Output the (X, Y) coordinate of the center of the cell containing the given text.  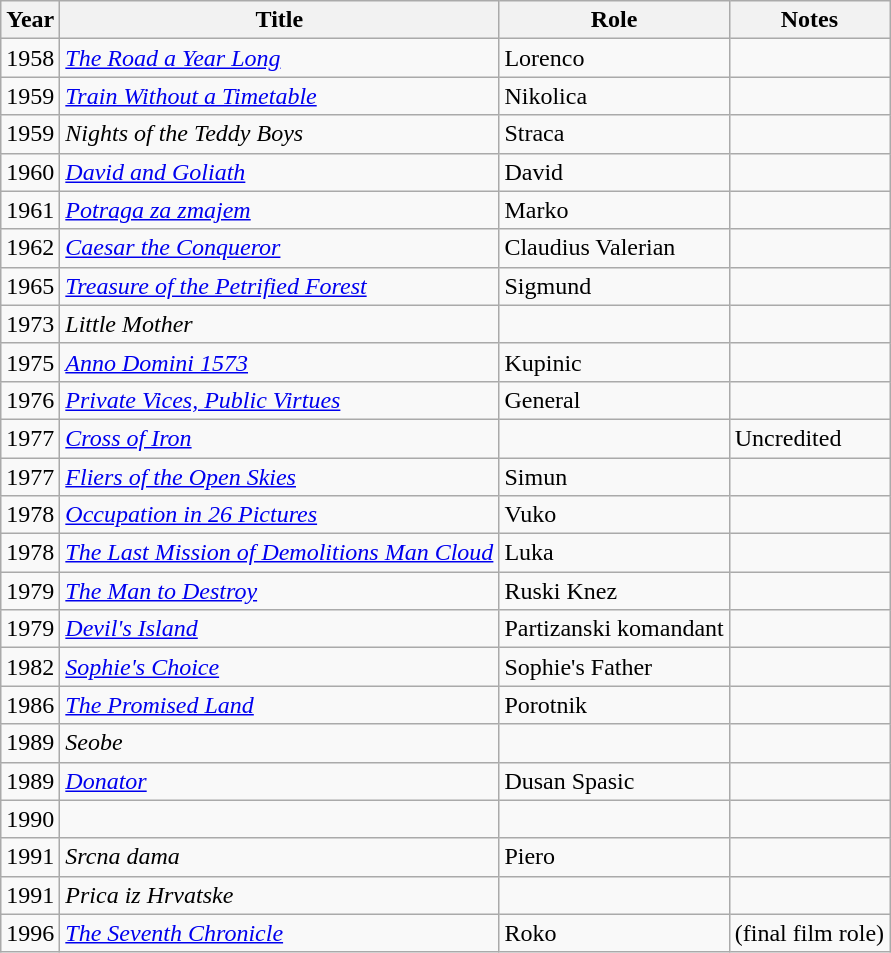
Lorenco (614, 58)
Devil's Island (280, 629)
1982 (30, 667)
The Last Mission of Demolitions Man Cloud (280, 553)
Nights of the Teddy Boys (280, 134)
General (614, 400)
The Road a Year Long (280, 58)
Caesar the Conqueror (280, 248)
1996 (30, 933)
Seobe (280, 743)
David and Goliath (280, 172)
Potraga za zmajem (280, 210)
Kupinic (614, 362)
Ruski Knez (614, 591)
Roko (614, 933)
Luka (614, 553)
The Seventh Chronicle (280, 933)
(final film role) (809, 933)
Title (280, 20)
Little Mother (280, 324)
Donator (280, 781)
Uncredited (809, 438)
Train Without a Timetable (280, 96)
Occupation in 26 Pictures (280, 515)
The Man to Destroy (280, 591)
Prica iz Hrvatske (280, 895)
Year (30, 20)
The Promised Land (280, 705)
1958 (30, 58)
Dusan Spasic (614, 781)
Porotnik (614, 705)
Sigmund (614, 286)
Srcna dama (280, 857)
1975 (30, 362)
Role (614, 20)
1960 (30, 172)
David (614, 172)
Claudius Valerian (614, 248)
Piero (614, 857)
Nikolica (614, 96)
1990 (30, 819)
1976 (30, 400)
1962 (30, 248)
1961 (30, 210)
Simun (614, 477)
Sophie's Father (614, 667)
1973 (30, 324)
Straca (614, 134)
Vuko (614, 515)
Sophie's Choice (280, 667)
Cross of Iron (280, 438)
Anno Domini 1573 (280, 362)
Private Vices, Public Virtues (280, 400)
Partizanski komandant (614, 629)
1986 (30, 705)
Notes (809, 20)
1965 (30, 286)
Fliers of the Open Skies (280, 477)
Marko (614, 210)
Treasure of the Petrified Forest (280, 286)
